Detect which cell encompasses the target text, then output its [x, y] center coordinate. 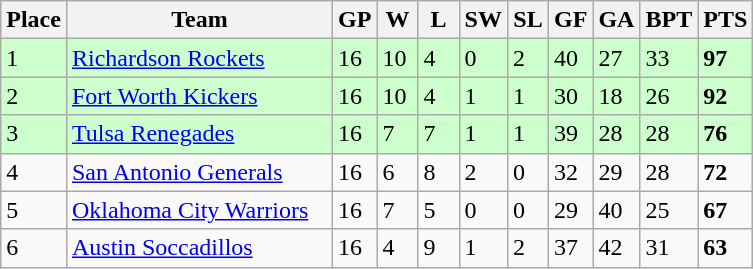
Team [199, 20]
Richardson Rockets [199, 58]
Oklahoma City Warriors [199, 210]
W [398, 20]
Tulsa Renegades [199, 134]
92 [726, 96]
31 [669, 248]
8 [438, 172]
42 [616, 248]
BPT [669, 20]
GP [355, 20]
32 [571, 172]
67 [726, 210]
GA [616, 20]
33 [669, 58]
27 [616, 58]
San Antonio Generals [199, 172]
18 [616, 96]
3 [34, 134]
25 [669, 210]
SL [528, 20]
Austin Soccadillos [199, 248]
GF [571, 20]
97 [726, 58]
L [438, 20]
30 [571, 96]
76 [726, 134]
63 [726, 248]
72 [726, 172]
PTS [726, 20]
39 [571, 134]
37 [571, 248]
26 [669, 96]
9 [438, 248]
Fort Worth Kickers [199, 96]
Place [34, 20]
SW [483, 20]
